Return the [x, y] coordinate for the center point of the cell that contains the specified text.  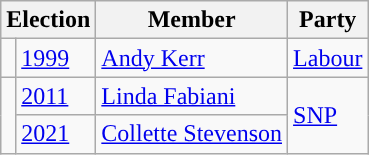
SNP [328, 115]
2021 [56, 134]
1999 [56, 58]
2011 [56, 96]
Election [48, 20]
Linda Fabiani [192, 96]
Collette Stevenson [192, 134]
Andy Kerr [192, 58]
Labour [328, 58]
Party [328, 20]
Member [192, 20]
